Output the (x, y) coordinate of the center of the cell containing the given text.  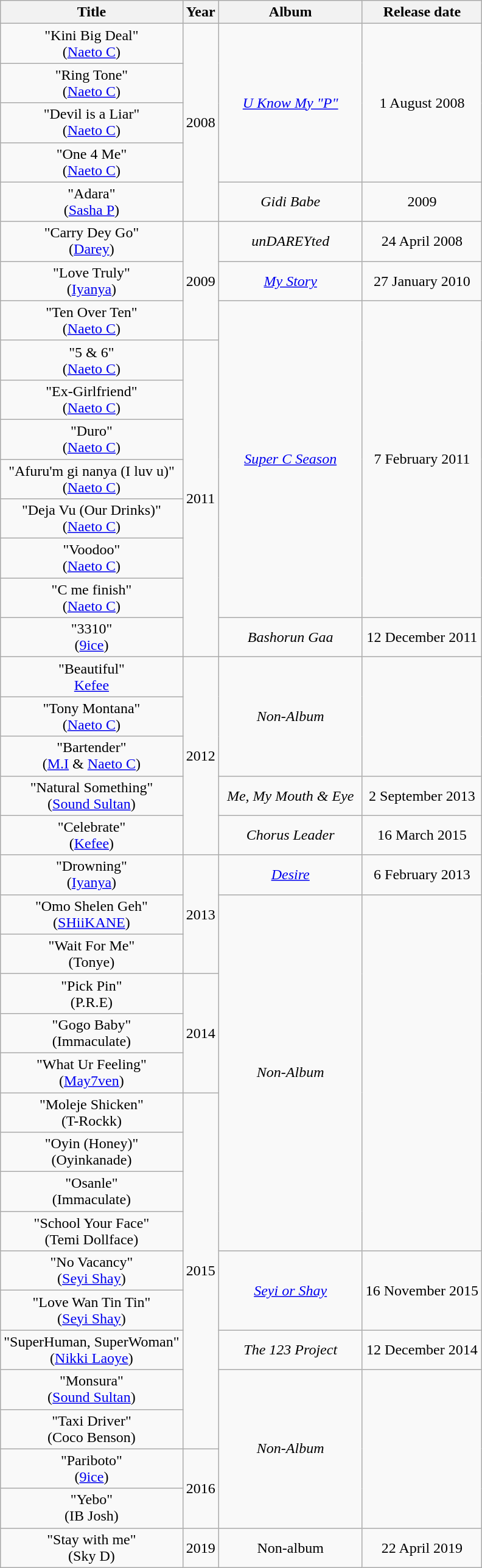
Album (290, 12)
The 123 Project (290, 1350)
Desire (290, 875)
"Drowning" (Iyanya) (91, 875)
"Deja Vu (Our Drinks)" (Naeto C) (91, 518)
"5 & 6" (Naeto C) (91, 360)
Release date (422, 12)
24 April 2008 (422, 241)
"Afuru'm gi nanya (I luv u)" (Naeto C) (91, 478)
"Gogo Baby" (Immaculate) (91, 1033)
Me, My Mouth & Eye (290, 796)
"School Your Face" (Temi Dollface) (91, 1232)
12 December 2014 (422, 1350)
12 December 2011 (422, 638)
"Ten Over Ten" (Naeto C) (91, 320)
"Kini Big Deal" (Naeto C) (91, 44)
U Know My "P" (290, 103)
"Carry Dey Go" (Darey) (91, 241)
2 September 2013 (422, 796)
16 March 2015 (422, 835)
"Monsura" (Sound Sultan) (91, 1390)
"Omo Shelen Geh" (SHiiKANE) (91, 914)
"Wait For Me" (Tonye) (91, 954)
1 August 2008 (422, 103)
unDAREYted (290, 241)
"Ex-Girlfriend" (Naeto C) (91, 399)
Chorus Leader (290, 835)
2012 (201, 756)
"Duro" (Naeto C) (91, 439)
27 January 2010 (422, 281)
"Adara" (Sasha P) (91, 202)
"Stay with me"(Sky D) (91, 1548)
"Bartender" (M.I & Naeto C) (91, 756)
2016 (201, 1488)
"Celebrate" (Kefee) (91, 835)
Title (91, 12)
Gidi Babe (290, 202)
2014 (201, 1033)
"SuperHuman, SuperWoman" (Nikki Laoye) (91, 1350)
"Natural Something" (Sound Sultan) (91, 796)
6 February 2013 (422, 875)
Year (201, 12)
"Beautiful" Kefee (91, 677)
"3310" (9ice) (91, 638)
Non-album (290, 1548)
"Yebo" (IB Josh) (91, 1508)
"Pick Pin" (P.R.E) (91, 993)
2011 (201, 498)
"Pariboto" (9ice) (91, 1469)
"Love Truly" (Iyanya) (91, 281)
"Moleje Shicken" (T-Rockk) (91, 1112)
Super C Season (290, 459)
"Love Wan Tin Tin" (Seyi Shay) (91, 1311)
My Story (290, 281)
2015 (201, 1271)
2008 (201, 123)
"Devil is a Liar" (Naeto C) (91, 123)
"Voodoo" (Naeto C) (91, 559)
16 November 2015 (422, 1291)
"C me finish" (Naeto C) (91, 598)
"Ring Tone" (Naeto C) (91, 83)
"Taxi Driver" (Coco Benson) (91, 1429)
2013 (201, 914)
"Oyin (Honey)" (Oyinkanade) (91, 1152)
"Tony Montana" (Naeto C) (91, 717)
22 April 2019 (422, 1548)
Bashorun Gaa (290, 638)
7 February 2011 (422, 459)
"No Vacancy" (Seyi Shay) (91, 1270)
2019 (201, 1548)
"One 4 Me" (Naeto C) (91, 162)
"What Ur Feeling" (May7ven) (91, 1072)
"Osanle" (Immaculate) (91, 1191)
Seyi or Shay (290, 1291)
